Determine the (x, y) coordinate at the center of the cell enclosing the given text.  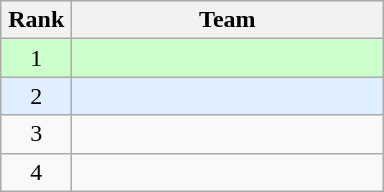
Rank (36, 20)
4 (36, 172)
Team (228, 20)
3 (36, 134)
2 (36, 96)
1 (36, 58)
